Pinpoint the cell where the given text exists, returning its (x, y) midpoint coordinate. 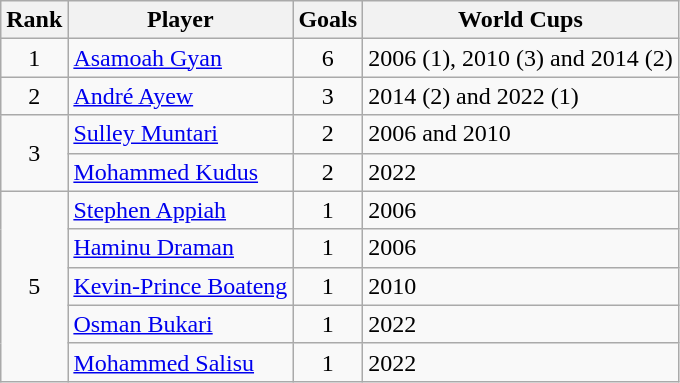
Goals (328, 20)
2006 (1), 2010 (3) and 2014 (2) (521, 58)
2010 (521, 286)
Rank (34, 20)
Sulley Muntari (180, 134)
6 (328, 58)
André Ayew (180, 96)
Kevin-Prince Boateng (180, 286)
Osman Bukari (180, 324)
Player (180, 20)
2006 and 2010 (521, 134)
2014 (2) and 2022 (1) (521, 96)
World Cups (521, 20)
5 (34, 286)
Mohammed Kudus (180, 172)
Mohammed Salisu (180, 362)
Stephen Appiah (180, 210)
Asamoah Gyan (180, 58)
Haminu Draman (180, 248)
